Detect which cell encompasses the target text, then output its [X, Y] center coordinate. 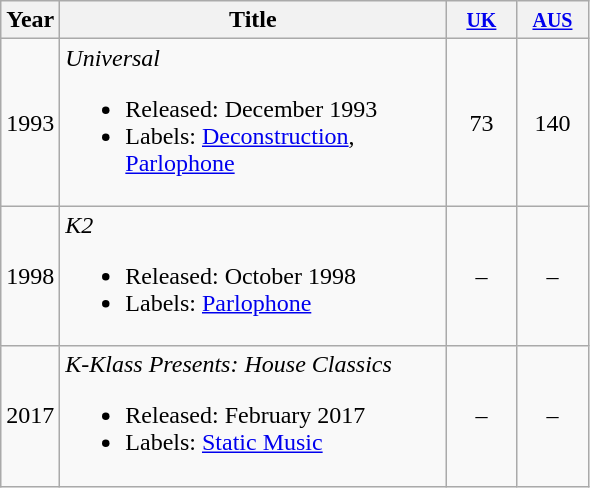
140 [552, 122]
73 [482, 122]
K2Released: October 1998Labels: Parlophone [253, 276]
1993 [30, 122]
UK [482, 20]
K-Klass Presents: House ClassicsReleased: February 2017Labels: Static Music [253, 416]
Year [30, 20]
1998 [30, 276]
2017 [30, 416]
UniversalReleased: December 1993Labels: Deconstruction, Parlophone [253, 122]
AUS [552, 20]
Title [253, 20]
